Output the (X, Y) coordinate of the center of the cell containing the given text.  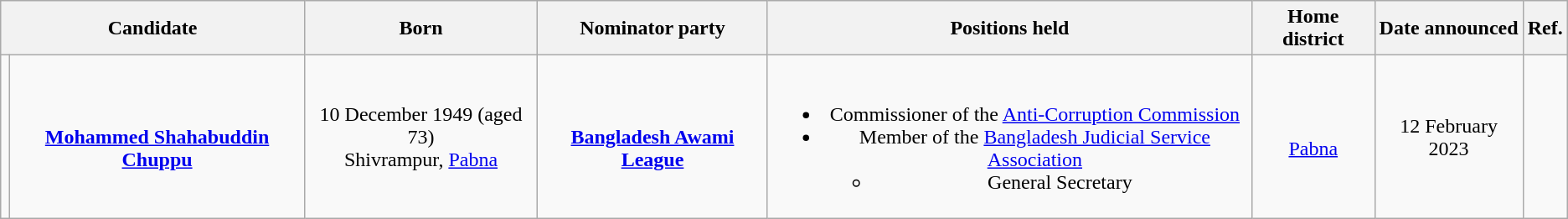
Commissioner of the Anti-Corruption Commission Member of the Bangladesh Judicial Service Association General Secretary (1009, 137)
10 December 1949 (aged 73) Shivrampur, Pabna (420, 137)
Ref. (1545, 29)
Candidate (152, 29)
Pabna (1313, 137)
Nominator party (652, 29)
Date announced (1449, 29)
Bangladesh Awami League (652, 137)
12 February 2023 (1449, 137)
Born (420, 29)
Home district (1313, 29)
Mohammed Shahabuddin Chuppu (157, 137)
Positions held (1009, 29)
